Provide the [X, Y] coordinate of the cell's center where the given text is located.  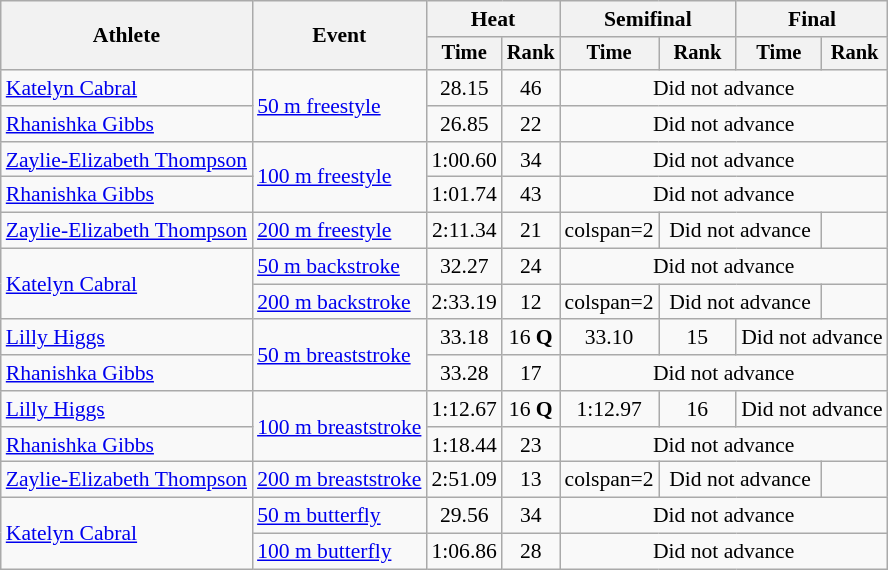
33.10 [610, 338]
26.85 [464, 124]
50 m freestyle [339, 106]
100 m freestyle [339, 178]
16 [698, 409]
200 m backstroke [339, 302]
33.28 [464, 373]
200 m freestyle [339, 231]
15 [698, 338]
1:00.60 [464, 160]
1:01.74 [464, 195]
1:12.97 [610, 409]
2:33.19 [464, 302]
32.27 [464, 267]
12 [531, 302]
29.56 [464, 516]
Heat [492, 19]
21 [531, 231]
Final [812, 19]
100 m butterfly [339, 552]
17 [531, 373]
1:12.67 [464, 409]
22 [531, 124]
50 m butterfly [339, 516]
2:11.34 [464, 231]
13 [531, 480]
2:51.09 [464, 480]
23 [531, 445]
Athlete [126, 36]
46 [531, 88]
28 [531, 552]
Semifinal [648, 19]
1:06.86 [464, 552]
100 m breaststroke [339, 426]
1:18.44 [464, 445]
Event [339, 36]
50 m backstroke [339, 267]
24 [531, 267]
50 m breaststroke [339, 356]
28.15 [464, 88]
43 [531, 195]
33.18 [464, 338]
200 m breaststroke [339, 480]
